Capture the cell that displays the provided text and extract its [X, Y] central coordinate. 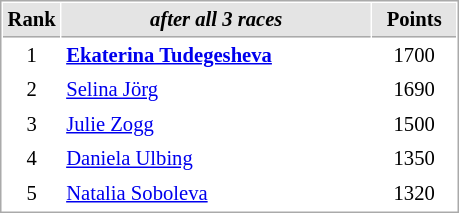
1500 [414, 124]
after all 3 races [216, 20]
Daniela Ulbing [216, 158]
Rank [32, 20]
Selina Jörg [216, 90]
Ekaterina Tudegesheva [216, 56]
Julie Zogg [216, 124]
Natalia Soboleva [216, 194]
1 [32, 56]
Points [414, 20]
1350 [414, 158]
5 [32, 194]
4 [32, 158]
1690 [414, 90]
3 [32, 124]
1320 [414, 194]
2 [32, 90]
1700 [414, 56]
